Extract the [X, Y] coordinate from the center of the cell holding the provided text.  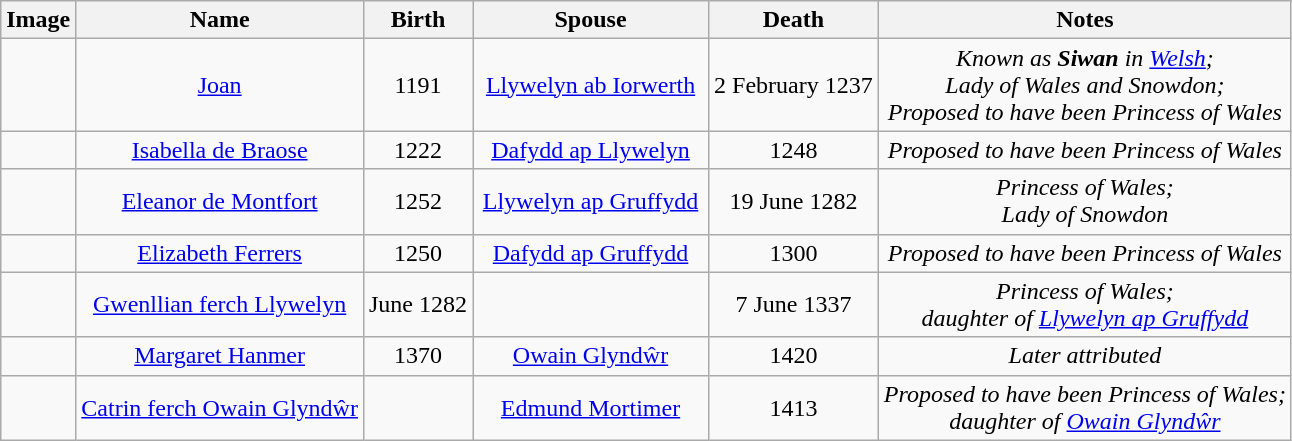
Owain Glyndŵr [590, 356]
Death [794, 20]
Spouse [590, 20]
Later attributed [1084, 356]
Isabella de Braose [220, 150]
Princess of Wales;daughter of Llywelyn ap Gruffydd [1084, 304]
1300 [794, 253]
Name [220, 20]
1413 [794, 408]
Llywelyn ab Iorwerth [590, 85]
19 June 1282 [794, 202]
1420 [794, 356]
1250 [418, 253]
Joan [220, 85]
Notes [1084, 20]
Birth [418, 20]
Dafydd ap Llywelyn [590, 150]
1252 [418, 202]
2 February 1237 [794, 85]
Gwenllian ferch Llywelyn [220, 304]
Catrin ferch Owain Glyndŵr [220, 408]
1191 [418, 85]
Princess of Wales;Lady of Snowdon [1084, 202]
Dafydd ap Gruffydd [590, 253]
Image [38, 20]
Edmund Mortimer [590, 408]
1370 [418, 356]
Llywelyn ap Gruffydd [590, 202]
Eleanor de Montfort [220, 202]
1248 [794, 150]
Elizabeth Ferrers [220, 253]
Known as Siwan in Welsh;Lady of Wales and Snowdon;Proposed to have been Princess of Wales [1084, 85]
7 June 1337 [794, 304]
Proposed to have been Princess of Wales;daughter of Owain Glyndŵr [1084, 408]
June 1282 [418, 304]
Margaret Hanmer [220, 356]
1222 [418, 150]
